Detect which cell encompasses the target text, then output its [x, y] center coordinate. 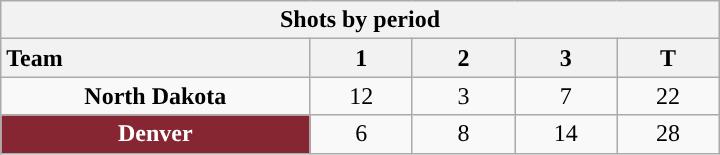
12 [361, 96]
7 [566, 96]
Team [156, 58]
8 [463, 134]
2 [463, 58]
T [668, 58]
1 [361, 58]
Shots by period [360, 20]
Denver [156, 134]
North Dakota [156, 96]
22 [668, 96]
6 [361, 134]
28 [668, 134]
14 [566, 134]
